Determine the (X, Y) coordinate at the center of the cell enclosing the given text.  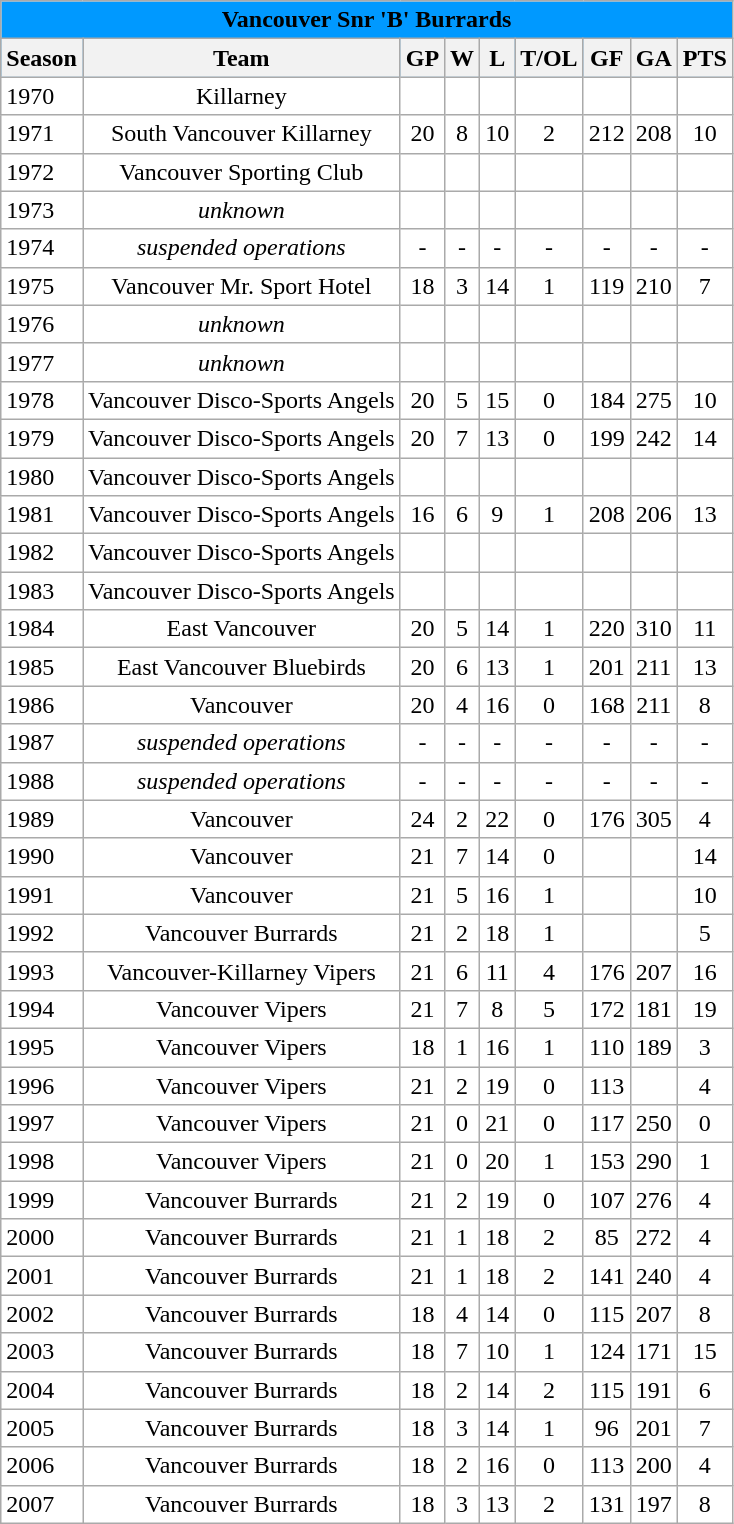
240 (654, 1276)
2000 (42, 1238)
1987 (42, 743)
197 (654, 1504)
East Vancouver Bluebirds (241, 667)
305 (654, 819)
1976 (42, 324)
Vancouver Sporting Club (241, 172)
W (462, 58)
1982 (42, 553)
310 (654, 629)
1994 (42, 1009)
1978 (42, 400)
1997 (42, 1124)
2001 (42, 1276)
199 (606, 438)
2005 (42, 1428)
Vancouver Snr 'B' Burrards (367, 20)
171 (654, 1352)
1980 (42, 477)
1991 (42, 895)
Killarney (241, 96)
200 (654, 1466)
210 (654, 286)
272 (654, 1238)
2003 (42, 1352)
141 (606, 1276)
1985 (42, 667)
131 (606, 1504)
153 (606, 1162)
1989 (42, 819)
1975 (42, 286)
1977 (42, 362)
1993 (42, 971)
Season (42, 58)
1992 (42, 933)
85 (606, 1238)
South Vancouver Killarney (241, 134)
181 (654, 1009)
96 (606, 1428)
1970 (42, 96)
2006 (42, 1466)
Team (241, 58)
24 (422, 819)
1986 (42, 705)
117 (606, 1124)
119 (606, 286)
212 (606, 134)
107 (606, 1200)
1988 (42, 781)
220 (606, 629)
1973 (42, 210)
168 (606, 705)
290 (654, 1162)
1972 (42, 172)
2007 (42, 1504)
1990 (42, 857)
276 (654, 1200)
1981 (42, 515)
GA (654, 58)
250 (654, 1124)
206 (654, 515)
242 (654, 438)
1995 (42, 1047)
T/OL (549, 58)
9 (498, 515)
1971 (42, 134)
172 (606, 1009)
22 (498, 819)
110 (606, 1047)
Vancouver Mr. Sport Hotel (241, 286)
1979 (42, 438)
191 (654, 1390)
275 (654, 400)
2004 (42, 1390)
184 (606, 400)
2002 (42, 1314)
GF (606, 58)
1984 (42, 629)
PTS (704, 58)
189 (654, 1047)
124 (606, 1352)
1999 (42, 1200)
GP (422, 58)
Vancouver-Killarney Vipers (241, 971)
1983 (42, 591)
1998 (42, 1162)
East Vancouver (241, 629)
1974 (42, 248)
1996 (42, 1085)
L (498, 58)
